Scan for the cell matching the given text and deliver its [X, Y] coordinate at center. 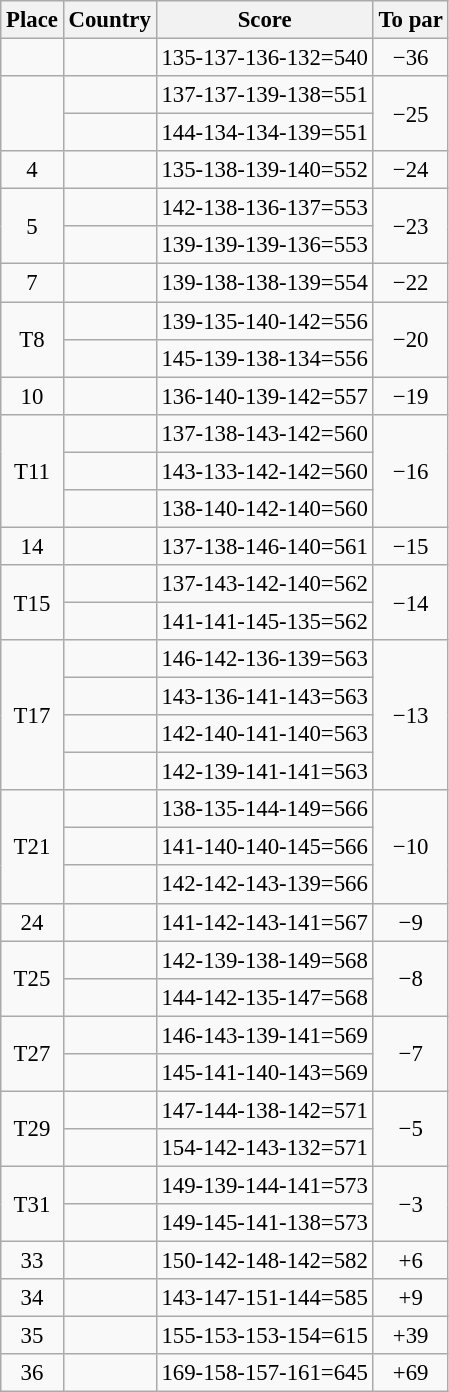
−25 [410, 114]
138-140-142-140=560 [264, 509]
143-136-141-143=563 [264, 697]
141-141-145-135=562 [264, 621]
141-140-140-145=566 [264, 847]
145-141-140-143=569 [264, 1073]
−22 [410, 283]
T8 [32, 340]
−19 [410, 396]
139-139-139-136=553 [264, 245]
135-138-139-140=552 [264, 170]
147-144-138-142=571 [264, 1110]
T29 [32, 1128]
149-139-144-141=573 [264, 1185]
+39 [410, 1336]
+69 [410, 1373]
142-138-136-137=553 [264, 208]
146-143-139-141=569 [264, 1035]
10 [32, 396]
14 [32, 546]
Country [110, 20]
Place [32, 20]
−14 [410, 602]
T27 [32, 1054]
T11 [32, 470]
T21 [32, 846]
−8 [410, 978]
5 [32, 226]
137-138-143-142=560 [264, 433]
136-140-139-142=557 [264, 396]
+6 [410, 1261]
−24 [410, 170]
137-138-146-140=561 [264, 546]
−7 [410, 1054]
144-134-134-139=551 [264, 133]
141-142-143-141=567 [264, 922]
−16 [410, 470]
142-140-141-140=563 [264, 734]
−3 [410, 1204]
139-138-138-139=554 [264, 283]
144-142-135-147=568 [264, 997]
142-142-143-139=566 [264, 885]
−15 [410, 546]
T25 [32, 978]
145-139-138-134=556 [264, 358]
35 [32, 1336]
To par [410, 20]
−20 [410, 340]
36 [32, 1373]
143-147-151-144=585 [264, 1298]
142-139-138-149=568 [264, 960]
−13 [410, 715]
33 [32, 1261]
135-137-136-132=540 [264, 58]
T17 [32, 715]
−9 [410, 922]
137-137-139-138=551 [264, 95]
146-142-136-139=563 [264, 659]
7 [32, 283]
−5 [410, 1128]
−36 [410, 58]
−10 [410, 846]
T31 [32, 1204]
Score [264, 20]
154-142-143-132=571 [264, 1148]
169-158-157-161=645 [264, 1373]
24 [32, 922]
149-145-141-138=573 [264, 1223]
T15 [32, 602]
−23 [410, 226]
139-135-140-142=556 [264, 321]
138-135-144-149=566 [264, 809]
137-143-142-140=562 [264, 584]
34 [32, 1298]
150-142-148-142=582 [264, 1261]
155-153-153-154=615 [264, 1336]
142-139-141-141=563 [264, 772]
143-133-142-142=560 [264, 471]
+9 [410, 1298]
4 [32, 170]
